Detect which cell encompasses the target text, then output its (X, Y) center coordinate. 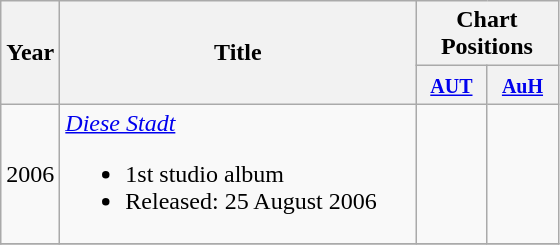
Chart Positions (487, 34)
Year (30, 52)
Title (238, 52)
AuH (522, 85)
Diese Stadt1st studio albumReleased: 25 August 2006 (238, 174)
AUT (452, 85)
2006 (30, 174)
